Find where the given text appears and provide that cell's center as (X, Y) coordinate. 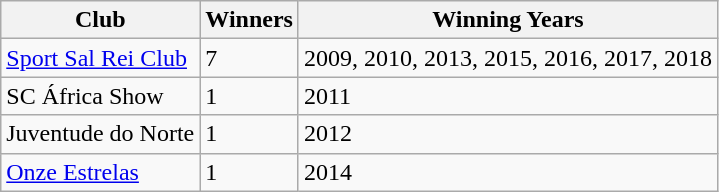
2012 (508, 134)
Juventude do Norte (100, 134)
2011 (508, 96)
7 (250, 58)
2014 (508, 172)
Onze Estrelas (100, 172)
Winning Years (508, 20)
2009, 2010, 2013, 2015, 2016, 2017, 2018 (508, 58)
Club (100, 20)
SC África Show (100, 96)
Sport Sal Rei Club (100, 58)
Winners (250, 20)
